Determine the (X, Y) coordinate at the center of the cell enclosing the given text.  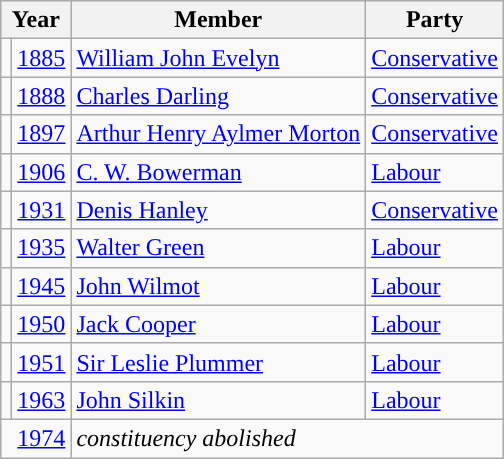
Arthur Henry Aylmer Morton (218, 134)
Denis Hanley (218, 210)
constituency abolished (288, 438)
William John Evelyn (218, 58)
Walter Green (218, 248)
Jack Cooper (218, 324)
1951 (42, 362)
1945 (42, 286)
1963 (42, 400)
1950 (42, 324)
Year (36, 20)
Member (218, 20)
Sir Leslie Plummer (218, 362)
C. W. Bowerman (218, 172)
1888 (42, 96)
Charles Darling (218, 96)
John Silkin (218, 400)
John Wilmot (218, 286)
1897 (42, 134)
1935 (42, 248)
Party (435, 20)
1885 (42, 58)
1974 (36, 438)
1931 (42, 210)
1906 (42, 172)
